Search for the cell housing the specified text and yield its (x, y) center coordinate. 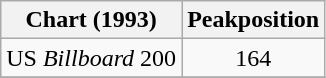
Peakposition (254, 20)
164 (254, 58)
US Billboard 200 (92, 58)
Chart (1993) (92, 20)
